Determine the [x, y] coordinate at the center of the cell enclosing the given text.  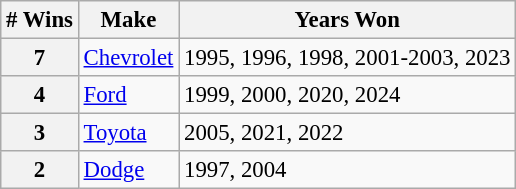
3 [40, 133]
Ford [128, 95]
2005, 2021, 2022 [348, 133]
2 [40, 170]
1999, 2000, 2020, 2024 [348, 95]
Dodge [128, 170]
Toyota [128, 133]
1997, 2004 [348, 170]
Years Won [348, 20]
# Wins [40, 20]
Chevrolet [128, 58]
4 [40, 95]
7 [40, 58]
Make [128, 20]
1995, 1996, 1998, 2001-2003, 2023 [348, 58]
